Locate the cell with the specified text and output its [X, Y] center coordinate. 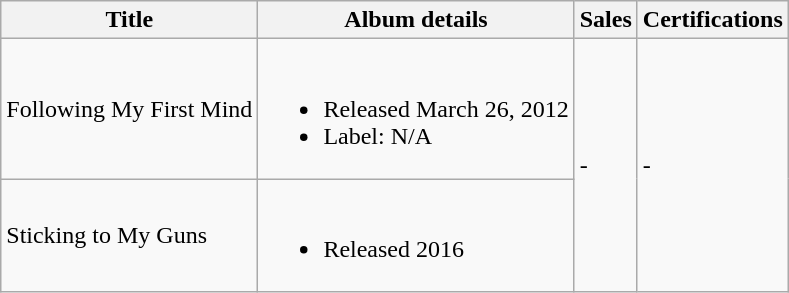
Title [130, 20]
Following My First Mind [130, 109]
Certifications [712, 20]
Released March 26, 2012Label: N/A [416, 109]
Released 2016 [416, 236]
Sales [606, 20]
Album details [416, 20]
Sticking to My Guns [130, 236]
